Determine the [X, Y] coordinate at the center of the cell enclosing the given text.  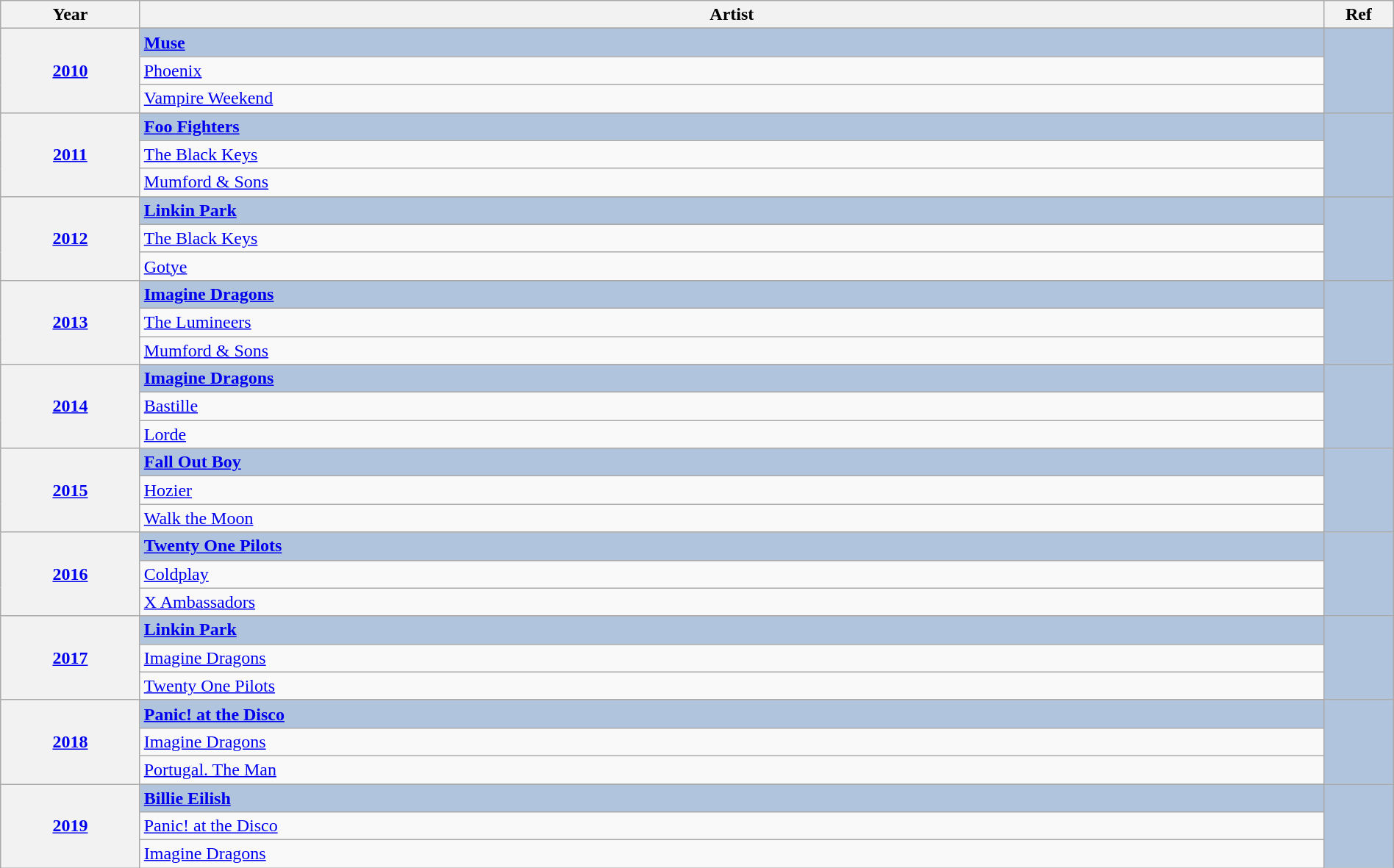
Artist [732, 15]
Bastille [732, 406]
Gotye [732, 266]
Coldplay [732, 574]
Walk the Moon [732, 518]
2010 [71, 71]
2017 [71, 658]
Portugal. The Man [732, 770]
Phoenix [732, 71]
Muse [732, 43]
Hozier [732, 490]
2012 [71, 238]
2016 [71, 574]
Ref [1359, 15]
2018 [71, 742]
Foo Fighters [732, 126]
2011 [71, 154]
The Lumineers [732, 322]
2014 [71, 406]
Lorde [732, 434]
Fall Out Boy [732, 462]
Vampire Weekend [732, 98]
Billie Eilish [732, 797]
2013 [71, 322]
2019 [71, 825]
2015 [71, 490]
Year [71, 15]
X Ambassadors [732, 602]
